Locate the cell with the specified text and output its (x, y) center coordinate. 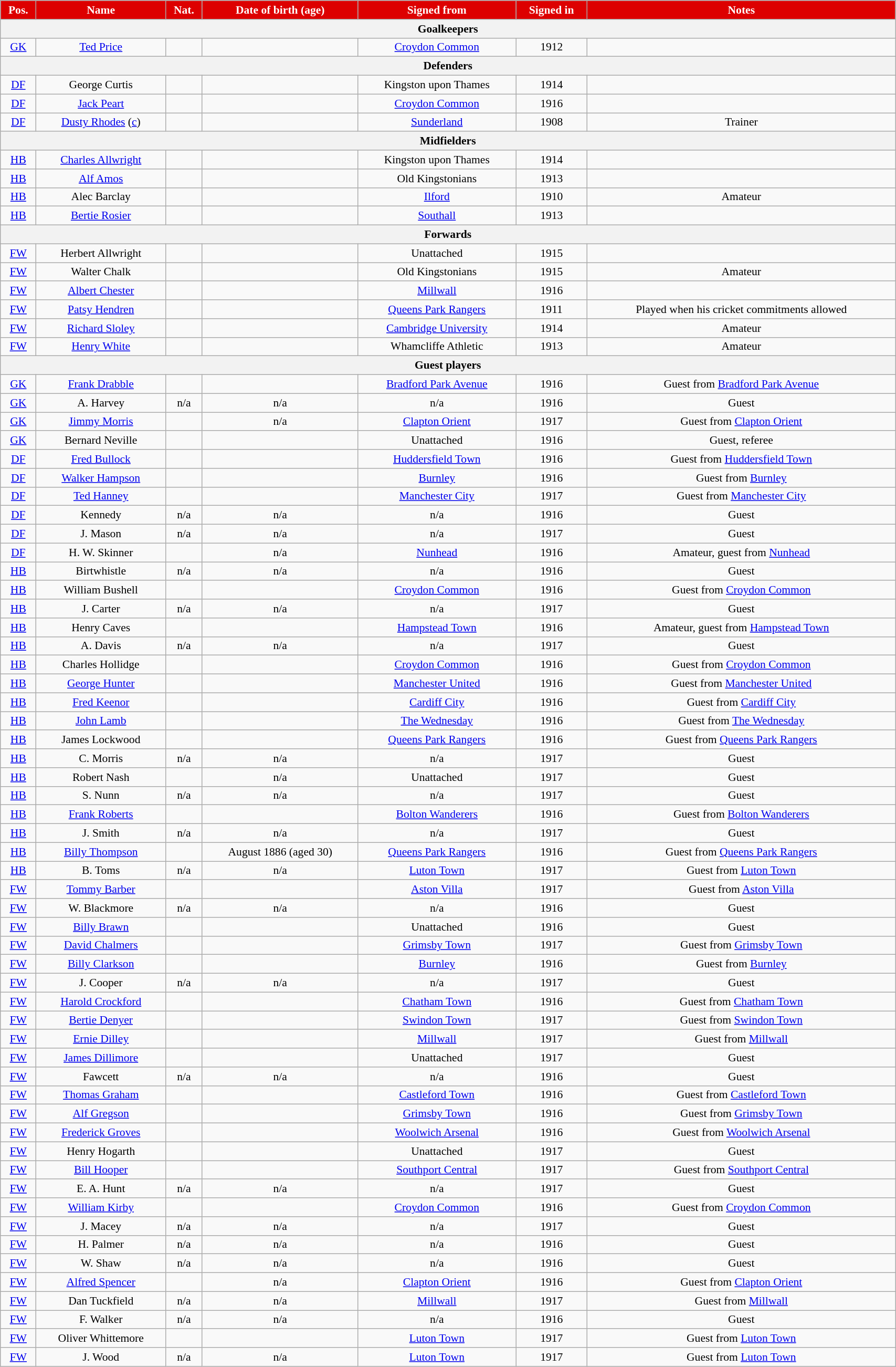
Amateur, guest from Nunhead (741, 552)
Guest from Huddersfield Town (741, 459)
Robert Nash (101, 777)
Guest from Aston Villa (741, 890)
Cardiff City (437, 702)
Guest from The Wednesday (741, 721)
Harold Crockford (101, 1001)
Name (101, 10)
Billy Thompson (101, 852)
George Hunter (101, 684)
Dan Tuckfield (101, 1301)
1910 (551, 197)
Alec Barclay (101, 197)
Fawcett (101, 1077)
C. Morris (101, 758)
Ted Price (101, 47)
William Bushell (101, 590)
Guest from Castleford Town (741, 1095)
Jack Peart (101, 103)
Guest players (448, 366)
A. Harvey (101, 403)
Dusty Rhodes (c) (101, 122)
Guest, referee (741, 441)
J. Macey (101, 1226)
E. A. Hunt (101, 1189)
Guest from Manchester City (741, 496)
J. Cooper (101, 983)
Fred Bullock (101, 459)
Albert Chester (101, 291)
Walker Hampson (101, 478)
Oliver Whittemore (101, 1339)
Defenders (448, 66)
Bolton Wanderers (437, 815)
Guest from Cardiff City (741, 702)
J. Wood (101, 1357)
Henry Hogarth (101, 1151)
Midfielders (448, 141)
Bertie Rosier (101, 216)
Huddersfield Town (437, 459)
Charles Allwright (101, 160)
Cambridge University (437, 328)
Manchester City (437, 496)
John Lamb (101, 721)
1911 (551, 309)
Patsy Hendren (101, 309)
Walter Chalk (101, 272)
H. Palmer (101, 1245)
Forwards (448, 235)
Aston Villa (437, 890)
Fred Keenor (101, 702)
1908 (551, 122)
Sunderland (437, 122)
Billy Brawn (101, 927)
Hampstead Town (437, 628)
William Kirby (101, 1207)
Swindon Town (437, 1020)
Ted Hanney (101, 496)
Pos. (18, 10)
F. Walker (101, 1320)
A. Davis (101, 646)
Southport Central (437, 1170)
Bernard Neville (101, 441)
Alfred Spencer (101, 1282)
Henry Caves (101, 628)
Guest from Southport Central (741, 1170)
Nunhead (437, 552)
Guest from Bolton Wanderers (741, 815)
Frank Roberts (101, 815)
Guest from Chatham Town (741, 1001)
Bertie Denyer (101, 1020)
Herbert Allwright (101, 253)
Alf Amos (101, 179)
J. Mason (101, 534)
W. Shaw (101, 1264)
J. Carter (101, 609)
Richard Sloley (101, 328)
Whamcliffe Athletic (437, 347)
Billy Clarkson (101, 964)
Guest from Manchester United (741, 684)
James Lockwood (101, 740)
J. Smith (101, 833)
Frank Drabble (101, 384)
The Wednesday (437, 721)
Goalkeepers (448, 29)
S. Nunn (101, 796)
Amateur, guest from Hampstead Town (741, 628)
H. W. Skinner (101, 552)
Tommy Barber (101, 890)
Guest from Woolwich Arsenal (741, 1133)
August 1886 (aged 30) (280, 852)
Thomas Graham (101, 1095)
Signed in (551, 10)
W. Blackmore (101, 908)
Southall (437, 216)
Guest from Swindon Town (741, 1020)
Signed from (437, 10)
B. Toms (101, 871)
Henry White (101, 347)
Frederick Groves (101, 1133)
Guest from Bradford Park Avenue (741, 384)
Nat. (184, 10)
1912 (551, 47)
David Chalmers (101, 945)
Alf Gregson (101, 1114)
Castleford Town (437, 1095)
Jimmy Morris (101, 422)
Kennedy (101, 515)
Manchester United (437, 684)
Chatham Town (437, 1001)
Charles Hollidge (101, 665)
James Dillimore (101, 1058)
Notes (741, 10)
Ernie Dilley (101, 1039)
Bill Hooper (101, 1170)
Played when his cricket commitments allowed (741, 309)
Woolwich Arsenal (437, 1133)
George Curtis (101, 85)
Date of birth (age) (280, 10)
Ilford (437, 197)
Birtwhistle (101, 571)
Trainer (741, 122)
Bradford Park Avenue (437, 384)
